Extract the (x, y) coordinate from the center of the cell holding the provided text.  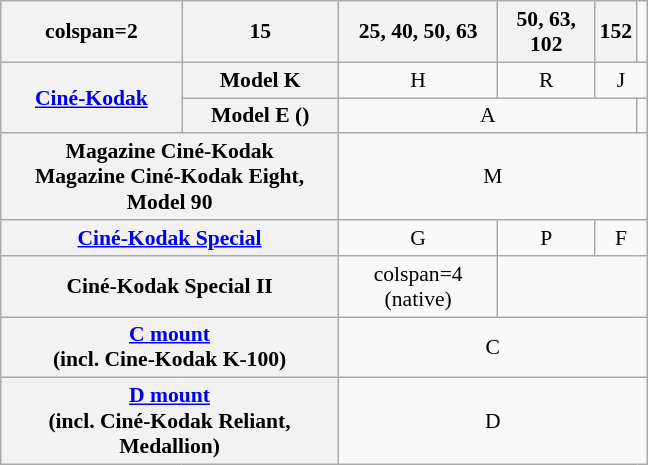
D mount(incl. Ciné-Kodak Reliant, Medallion) (170, 422)
Model K (260, 80)
M (492, 178)
C (492, 348)
R (546, 80)
A (488, 116)
D (492, 422)
C mount(incl. Cine-Kodak K-100) (170, 348)
H (418, 80)
152 (616, 32)
F (622, 238)
Ciné-Kodak Special II (170, 286)
25, 40, 50, 63 (418, 32)
colspan=4 (native) (418, 286)
Model E () (260, 116)
Magazine Ciné-KodakMagazine Ciné-Kodak Eight, Model 90 (170, 178)
15 (260, 32)
Ciné-Kodak (92, 98)
50, 63, 102 (546, 32)
J (622, 80)
colspan=2 (92, 32)
G (418, 238)
P (546, 238)
Ciné-Kodak Special (170, 238)
